Output the (X, Y) coordinate of the center of the cell containing the given text.  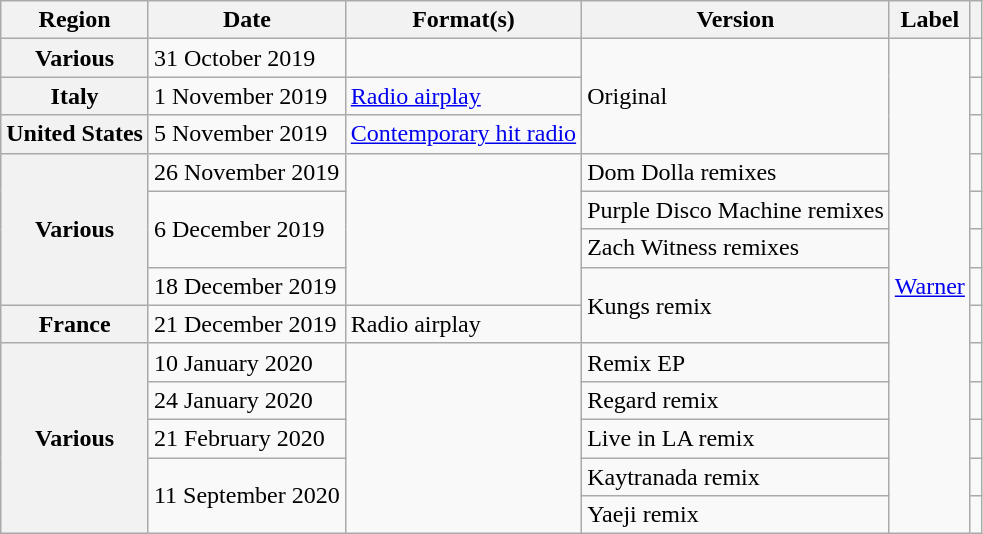
24 January 2020 (246, 400)
Original (736, 96)
Regard remix (736, 400)
Remix EP (736, 362)
Purple Disco Machine remixes (736, 210)
18 December 2019 (246, 286)
France (75, 324)
Contemporary hit radio (463, 134)
Kaytranada remix (736, 477)
21 February 2020 (246, 438)
Format(s) (463, 20)
Live in LA remix (736, 438)
Zach Witness remixes (736, 248)
Kungs remix (736, 305)
11 September 2020 (246, 496)
Dom Dolla remixes (736, 172)
26 November 2019 (246, 172)
Italy (75, 96)
Version (736, 20)
31 October 2019 (246, 58)
Warner (930, 286)
United States (75, 134)
Date (246, 20)
5 November 2019 (246, 134)
Region (75, 20)
21 December 2019 (246, 324)
6 December 2019 (246, 229)
Yaeji remix (736, 515)
Label (930, 20)
10 January 2020 (246, 362)
1 November 2019 (246, 96)
